Pinpoint the cell where the given text exists, returning its [X, Y] midpoint coordinate. 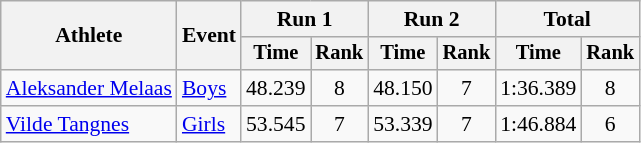
6 [610, 124]
1:46.884 [538, 124]
48.239 [276, 88]
Athlete [89, 36]
Run 1 [304, 19]
Total [567, 19]
53.339 [402, 124]
Event [209, 36]
Girls [209, 124]
48.150 [402, 88]
1:36.389 [538, 88]
Vilde Tangnes [89, 124]
Aleksander Melaas [89, 88]
Run 2 [432, 19]
Boys [209, 88]
53.545 [276, 124]
